Return the [X, Y] coordinate for the center point of the cell that contains the specified text.  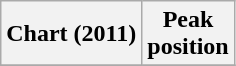
Chart (2011) [72, 34]
Peakposition [188, 34]
